Determine the [X, Y] coordinate at the center of the cell enclosing the given text.  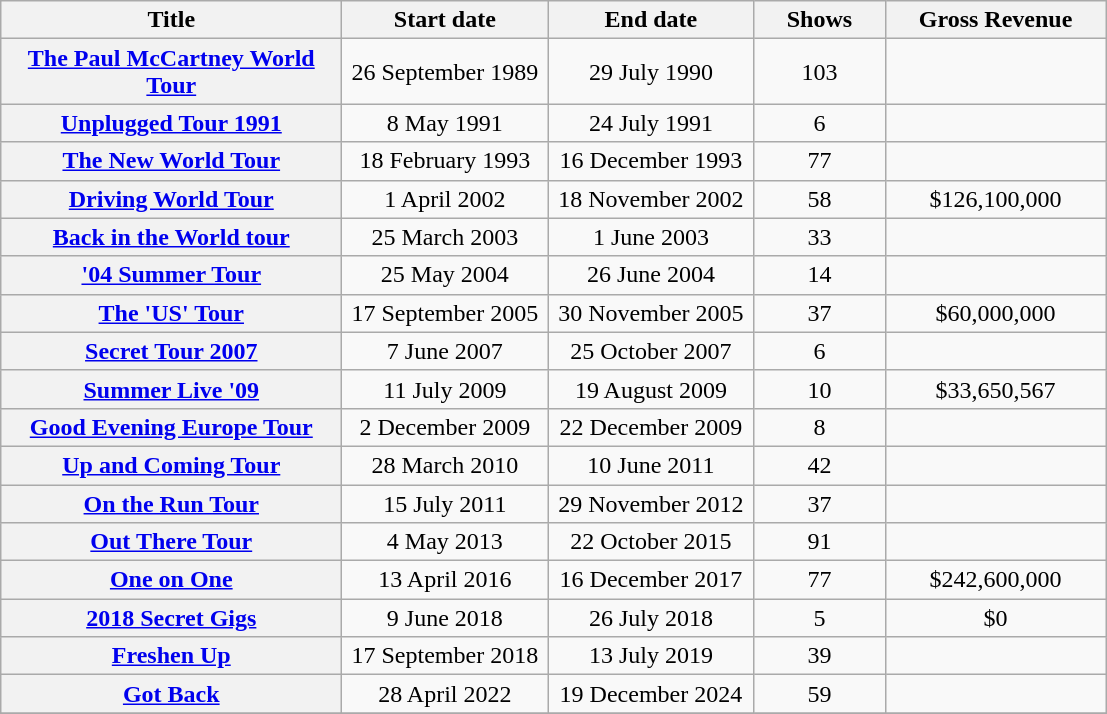
5 [820, 618]
$242,600,000 [996, 580]
$60,000,000 [996, 313]
1 June 2003 [651, 237]
One on One [172, 580]
17 September 2018 [445, 656]
91 [820, 542]
26 June 2004 [651, 275]
Shows [820, 20]
13 July 2019 [651, 656]
The 'US' Tour [172, 313]
Summer Live '09 [172, 389]
29 July 1990 [651, 72]
26 September 1989 [445, 72]
18 November 2002 [651, 199]
28 April 2022 [445, 694]
Title [172, 20]
25 October 2007 [651, 351]
39 [820, 656]
The Paul McCartney World Tour [172, 72]
Up and Coming Tour [172, 465]
28 March 2010 [445, 465]
103 [820, 72]
8 May 1991 [445, 123]
16 December 1993 [651, 161]
End date [651, 20]
25 May 2004 [445, 275]
The New World Tour [172, 161]
On the Run Tour [172, 503]
59 [820, 694]
30 November 2005 [651, 313]
19 December 2024 [651, 694]
Freshen Up [172, 656]
29 November 2012 [651, 503]
26 July 2018 [651, 618]
10 [820, 389]
2 December 2009 [445, 427]
15 July 2011 [445, 503]
11 July 2009 [445, 389]
Start date [445, 20]
17 September 2005 [445, 313]
4 May 2013 [445, 542]
2018 Secret Gigs [172, 618]
7 June 2007 [445, 351]
25 March 2003 [445, 237]
8 [820, 427]
18 February 1993 [445, 161]
58 [820, 199]
Back in the World tour [172, 237]
9 June 2018 [445, 618]
Gross Revenue [996, 20]
Out There Tour [172, 542]
10 June 2011 [651, 465]
Unplugged Tour 1991 [172, 123]
13 April 2016 [445, 580]
19 August 2009 [651, 389]
1 April 2002 [445, 199]
$0 [996, 618]
24 July 1991 [651, 123]
33 [820, 237]
Driving World Tour [172, 199]
$33,650,567 [996, 389]
22 December 2009 [651, 427]
'04 Summer Tour [172, 275]
$126,100,000 [996, 199]
Secret Tour 2007 [172, 351]
16 December 2017 [651, 580]
22 October 2015 [651, 542]
14 [820, 275]
42 [820, 465]
Good Evening Europe Tour [172, 427]
Got Back [172, 694]
